For the text-containing cell, return its midpoint in (X, Y) coordinate format. 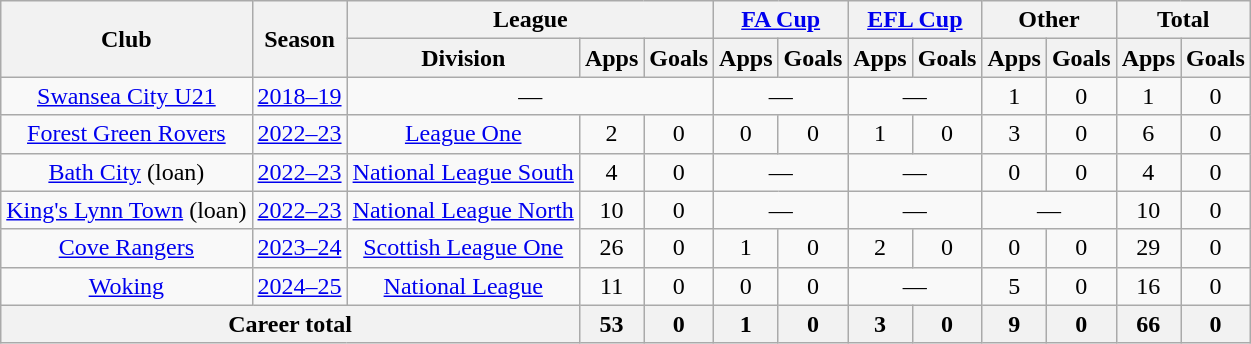
2024–25 (300, 286)
29 (1148, 248)
Career total (290, 324)
EFL Cup (915, 20)
National League (463, 286)
2018–19 (300, 96)
16 (1148, 286)
9 (1014, 324)
Club (126, 39)
Woking (126, 286)
11 (611, 286)
National League South (463, 172)
Division (463, 58)
FA Cup (781, 20)
Swansea City U21 (126, 96)
6 (1148, 134)
Scottish League One (463, 248)
Forest Green Rovers (126, 134)
26 (611, 248)
53 (611, 324)
King's Lynn Town (loan) (126, 210)
66 (1148, 324)
Bath City (loan) (126, 172)
League (530, 20)
2023–24 (300, 248)
National League North (463, 210)
League One (463, 134)
Total (1183, 20)
5 (1014, 286)
Season (300, 39)
Other (1049, 20)
Cove Rangers (126, 248)
